Identify which cell holds the provided text, then report its (x, y) central coordinate. 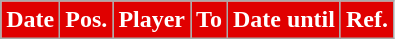
Pos. (86, 20)
Date (30, 20)
Player (152, 20)
Ref. (366, 20)
Date until (284, 20)
To (210, 20)
